Search for the cell housing the specified text and yield its (X, Y) center coordinate. 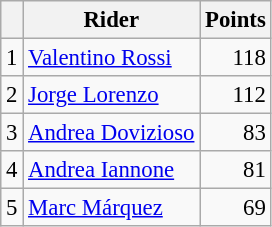
Rider (112, 20)
83 (236, 133)
Jorge Lorenzo (112, 95)
Marc Márquez (112, 208)
Valentino Rossi (112, 58)
69 (236, 208)
Andrea Iannone (112, 170)
Points (236, 20)
4 (12, 170)
1 (12, 58)
Andrea Dovizioso (112, 133)
81 (236, 170)
3 (12, 133)
2 (12, 95)
118 (236, 58)
5 (12, 208)
112 (236, 95)
